Extract the (x, y) coordinate from the center of the cell holding the provided text.  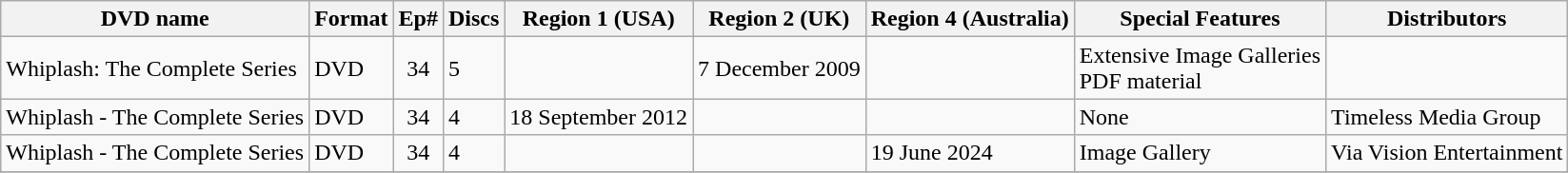
Distributors (1447, 19)
Format (351, 19)
5 (473, 68)
Region 4 (Australia) (969, 19)
Region 2 (UK) (780, 19)
Region 1 (USA) (599, 19)
18 September 2012 (599, 117)
DVD name (155, 19)
Extensive Image GalleriesPDF material (1200, 68)
None (1200, 117)
Discs (473, 19)
Whiplash: The Complete Series (155, 68)
Via Vision Entertainment (1447, 153)
Timeless Media Group (1447, 117)
7 December 2009 (780, 68)
Ep# (418, 19)
Special Features (1200, 19)
19 June 2024 (969, 153)
Image Gallery (1200, 153)
